Search for the cell housing the specified text and yield its [x, y] center coordinate. 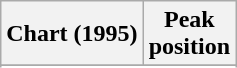
Peakposition [189, 34]
Chart (1995) [72, 34]
